Pinpoint the cell where the given text exists, returning its (X, Y) midpoint coordinate. 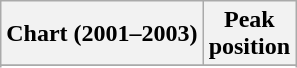
Chart (2001–2003) (102, 34)
Peakposition (249, 34)
